Scan for the cell matching the given text and deliver its (X, Y) coordinate at center. 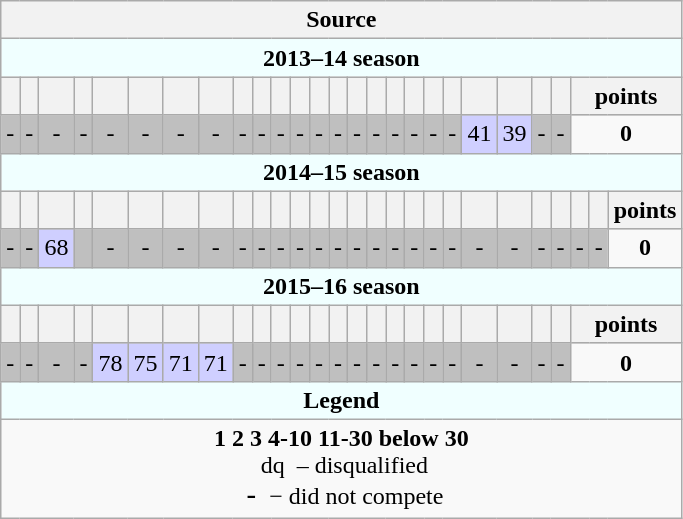
41 (480, 134)
Legend (342, 400)
2015–16 season (342, 286)
1 2 3 4-10 11-30 below 30 dq – disqualified - − did not compete (342, 468)
78 (110, 362)
Source (342, 20)
2014–15 season (342, 172)
39 (514, 134)
75 (146, 362)
68 (56, 248)
2013–14 season (342, 58)
